Capture the cell that displays the provided text and extract its (x, y) central coordinate. 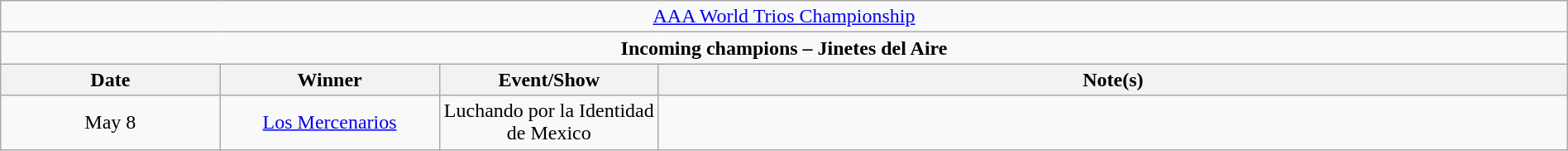
Incoming champions – Jinetes del Aire (784, 48)
Los Mercenarios (329, 123)
AAA World Trios Championship (784, 17)
Event/Show (549, 80)
Luchando por la Identidad de Mexico (549, 123)
Note(s) (1113, 80)
Date (111, 80)
May 8 (111, 123)
Winner (329, 80)
